Scan for the cell matching the given text and deliver its (X, Y) coordinate at center. 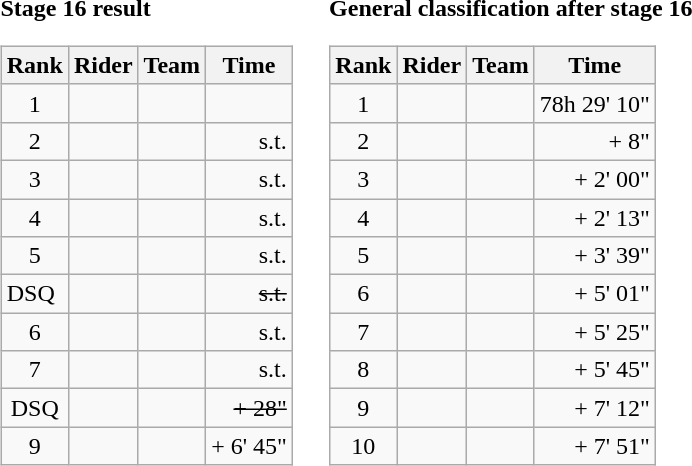
78h 29' 10" (594, 103)
+ 28" (250, 408)
+ 8" (594, 141)
+ 5' 45" (594, 370)
+ 3' 39" (594, 256)
+ 5' 25" (594, 332)
+ 7' 51" (594, 446)
+ 7' 12" (594, 408)
8 (364, 370)
+ 2' 13" (594, 217)
+ 6' 45" (250, 446)
10 (364, 446)
+ 2' 00" (594, 179)
+ 5' 01" (594, 294)
